For the text-containing cell, return its midpoint in (X, Y) coordinate format. 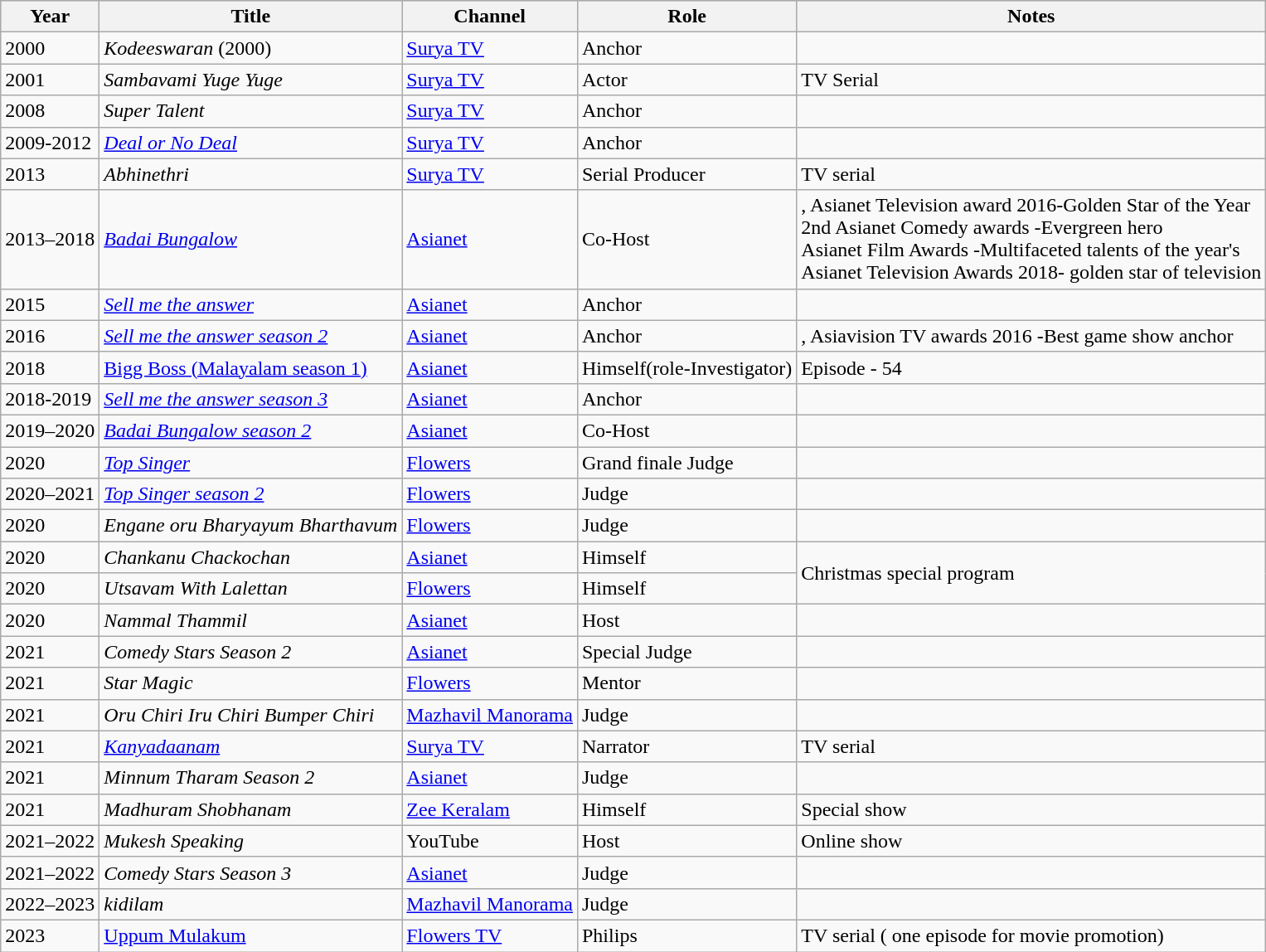
Top Singer season 2 (250, 494)
Deal or No Deal (250, 143)
Star Magic (250, 683)
2022–2023 (50, 904)
Sell me the answer season 2 (250, 336)
Badai Bungalow season 2 (250, 430)
kidilam (250, 904)
Mentor (686, 683)
Badai Bungalow (250, 239)
2013 (50, 174)
Role (686, 17)
2018-2019 (50, 399)
Abhinethri (250, 174)
Madhuram Shobhanam (250, 809)
Serial Producer (686, 174)
YouTube (490, 841)
Kodeeswaran (2000) (250, 48)
Special Judge (686, 652)
2000 (50, 48)
Flowers TV (490, 935)
Narrator (686, 746)
Online show (1031, 841)
Nammal Thammil (250, 620)
Himself(role-Investigator) (686, 367)
Year (50, 17)
Channel (490, 17)
Zee Keralam (490, 809)
2008 (50, 111)
2019–2020 (50, 430)
Sambavami Yuge Yuge (250, 80)
Bigg Boss (Malayalam season 1) (250, 367)
Notes (1031, 17)
Philips (686, 935)
Top Singer (250, 462)
Special show (1031, 809)
Comedy Stars Season 3 (250, 872)
2009-2012 (50, 143)
Engane oru Bharyayum Bharthavum (250, 526)
2020–2021 (50, 494)
Uppum Mulakum (250, 935)
Mukesh Speaking (250, 841)
, Asiavision TV awards 2016 -Best game show anchor (1031, 336)
2018 (50, 367)
TV serial ( one episode for movie promotion) (1031, 935)
Sell me the answer season 3 (250, 399)
2013–2018 (50, 239)
2023 (50, 935)
Minnum Tharam Season 2 (250, 778)
Episode - 54 (1031, 367)
Sell me the answer (250, 304)
Kanyadaanam (250, 746)
2015 (50, 304)
Oru Chiri Iru Chiri Bumper Chiri (250, 715)
Christmas special program (1031, 573)
Actor (686, 80)
TV Serial (1031, 80)
Utsavam With Lalettan (250, 589)
2001 (50, 80)
Grand finale Judge (686, 462)
2016 (50, 336)
Super Talent (250, 111)
Title (250, 17)
Chankanu Chackochan (250, 557)
Comedy Stars Season 2 (250, 652)
